Output the [X, Y] coordinate of the center of the cell containing the given text.  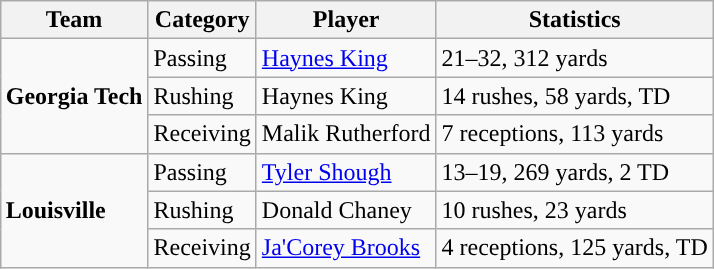
7 receptions, 113 yards [574, 134]
21–32, 312 yards [574, 58]
4 receptions, 125 yards, TD [574, 248]
10 rushes, 23 yards [574, 210]
Category [202, 20]
Tyler Shough [346, 172]
Louisville [74, 210]
Ja'Corey Brooks [346, 248]
Malik Rutherford [346, 134]
Team [74, 20]
Donald Chaney [346, 210]
13–19, 269 yards, 2 TD [574, 172]
Georgia Tech [74, 96]
Player [346, 20]
14 rushes, 58 yards, TD [574, 96]
Statistics [574, 20]
